Search for the cell housing the specified text and yield its (X, Y) center coordinate. 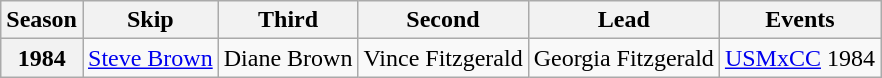
Events (800, 20)
Steve Brown (150, 58)
Diane Brown (288, 58)
Season (42, 20)
Second (443, 20)
1984 (42, 58)
Lead (624, 20)
Georgia Fitzgerald (624, 58)
Vince Fitzgerald (443, 58)
Skip (150, 20)
USMxCC 1984 (800, 58)
Third (288, 20)
